Return (X, Y) of the center of cell containing provided text 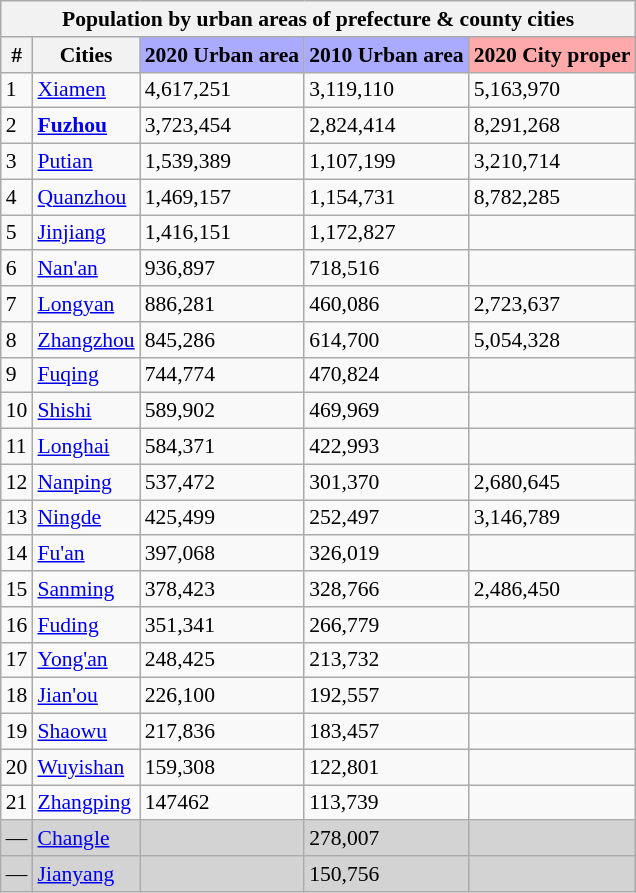
425,499 (222, 518)
5 (17, 233)
11 (17, 447)
Fu'an (86, 554)
3,723,454 (222, 126)
8,291,268 (552, 126)
Wuyishan (86, 767)
845,286 (222, 340)
12 (17, 482)
18 (17, 696)
159,308 (222, 767)
4,617,251 (222, 90)
614,700 (386, 340)
2,723,637 (552, 304)
Jianyang (86, 874)
2 (17, 126)
1,416,151 (222, 233)
7 (17, 304)
217,836 (222, 732)
13 (17, 518)
150,756 (386, 874)
Jinjiang (86, 233)
2,824,414 (386, 126)
Quanzhou (86, 197)
Population by urban areas of prefecture & county cities (318, 19)
21 (17, 803)
278,007 (386, 839)
1,469,157 (222, 197)
Longhai (86, 447)
16 (17, 625)
2010 Urban area (386, 55)
20 (17, 767)
183,457 (386, 732)
9 (17, 375)
266,779 (386, 625)
192,557 (386, 696)
Zhangping (86, 803)
Putian (86, 162)
Yong'an (86, 660)
397,068 (222, 554)
Changle (86, 839)
2,680,645 (552, 482)
3,210,714 (552, 162)
589,902 (222, 411)
378,423 (222, 589)
2,486,450 (552, 589)
226,100 (222, 696)
213,732 (386, 660)
1,107,199 (386, 162)
301,370 (386, 482)
422,993 (386, 447)
Shaowu (86, 732)
936,897 (222, 269)
Jian'ou (86, 696)
Zhangzhou (86, 340)
8 (17, 340)
744,774 (222, 375)
4 (17, 197)
Cities (86, 55)
14 (17, 554)
Nan'an (86, 269)
248,425 (222, 660)
122,801 (386, 767)
Nanping (86, 482)
469,969 (386, 411)
Shishi (86, 411)
537,472 (222, 482)
1,154,731 (386, 197)
19 (17, 732)
Ningde (86, 518)
718,516 (386, 269)
886,281 (222, 304)
Fuqing (86, 375)
Sanming (86, 589)
1 (17, 90)
Fuzhou (86, 126)
2020 Urban area (222, 55)
17 (17, 660)
326,019 (386, 554)
3,119,110 (386, 90)
584,371 (222, 447)
5,054,328 (552, 340)
5,163,970 (552, 90)
15 (17, 589)
2020 City proper (552, 55)
147462 (222, 803)
460,086 (386, 304)
351,341 (222, 625)
6 (17, 269)
470,824 (386, 375)
Fuding (86, 625)
1,539,389 (222, 162)
1,172,827 (386, 233)
Longyan (86, 304)
252,497 (386, 518)
# (17, 55)
8,782,285 (552, 197)
Xiamen (86, 90)
328,766 (386, 589)
3,146,789 (552, 518)
3 (17, 162)
113,739 (386, 803)
10 (17, 411)
